Return [X, Y] of the center of cell containing provided text 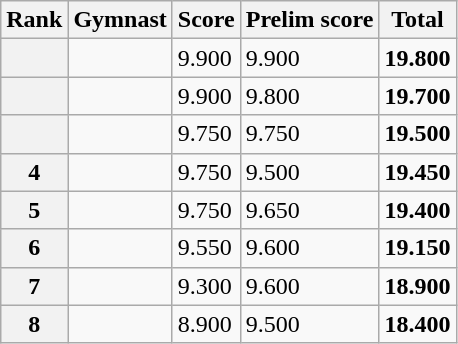
Total [418, 20]
18.400 [418, 324]
5 [34, 210]
4 [34, 172]
19.150 [418, 248]
9.650 [310, 210]
6 [34, 248]
9.800 [310, 96]
8 [34, 324]
9.550 [206, 248]
19.500 [418, 134]
9.300 [206, 286]
19.450 [418, 172]
19.800 [418, 58]
Rank [34, 20]
7 [34, 286]
19.400 [418, 210]
8.900 [206, 324]
Gymnast [120, 20]
Score [206, 20]
19.700 [418, 96]
18.900 [418, 286]
Prelim score [310, 20]
